Search for the cell housing the specified text and yield its (x, y) center coordinate. 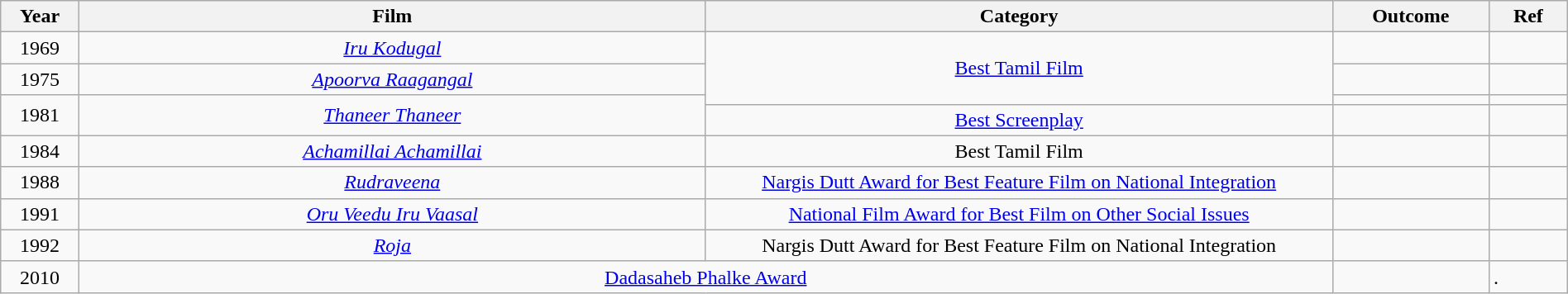
Dadasaheb Phalke Award (705, 277)
Category (1019, 17)
1984 (40, 151)
Oru Veedu Iru Vaasal (392, 214)
Apoorva Raagangal (392, 79)
. (1528, 277)
1975 (40, 79)
2010 (40, 277)
Iru Kodugal (392, 48)
1988 (40, 183)
Ref (1528, 17)
Year (40, 17)
Thaneer Thaneer (392, 116)
National Film Award for Best Film on Other Social Issues (1019, 214)
Rudraveena (392, 183)
1969 (40, 48)
1991 (40, 214)
Outcome (1411, 17)
1992 (40, 245)
Film (392, 17)
Achamillai Achamillai (392, 151)
Roja (392, 245)
1981 (40, 116)
Best Screenplay (1019, 120)
